Return [x, y] of the center of cell containing provided text 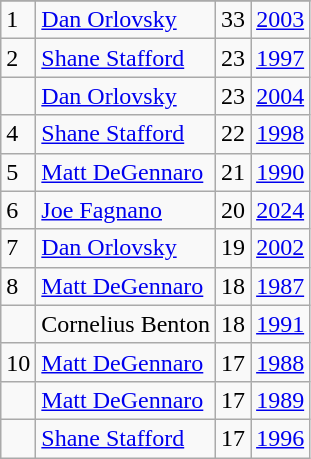
2003 [280, 20]
8 [18, 286]
20 [234, 210]
2 [18, 58]
2002 [280, 248]
1996 [280, 438]
1997 [280, 58]
2004 [280, 96]
5 [18, 172]
1989 [280, 400]
1990 [280, 172]
4 [18, 134]
Cornelius Benton [126, 324]
22 [234, 134]
1987 [280, 286]
33 [234, 20]
1 [18, 20]
19 [234, 248]
6 [18, 210]
2024 [280, 210]
1988 [280, 362]
7 [18, 248]
10 [18, 362]
Joe Fagnano [126, 210]
21 [234, 172]
1998 [280, 134]
1991 [280, 324]
